Detect which cell encompasses the target text, then output its [X, Y] center coordinate. 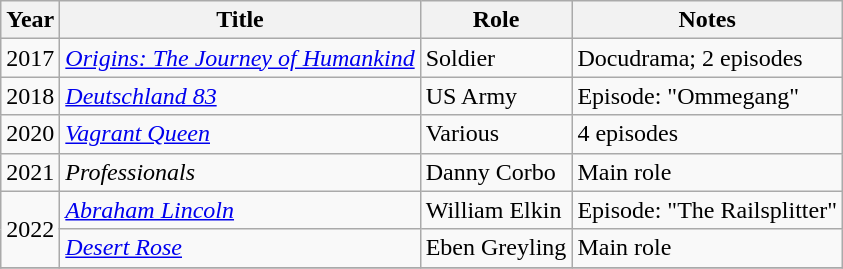
Notes [708, 20]
William Elkin [496, 210]
2021 [30, 172]
Various [496, 134]
Deutschland 83 [240, 96]
2017 [30, 58]
Origins: The Journey of Humankind [240, 58]
2020 [30, 134]
Professionals [240, 172]
Episode: "Ommegang" [708, 96]
Vagrant Queen [240, 134]
2022 [30, 229]
4 episodes [708, 134]
Episode: "The Railsplitter" [708, 210]
US Army [496, 96]
Eben Greyling [496, 248]
Soldier [496, 58]
Role [496, 20]
Danny Corbo [496, 172]
Abraham Lincoln [240, 210]
Year [30, 20]
Title [240, 20]
Desert Rose [240, 248]
Docudrama; 2 episodes [708, 58]
2018 [30, 96]
